Return the [x, y] coordinate for the center point of the cell that contains the specified text.  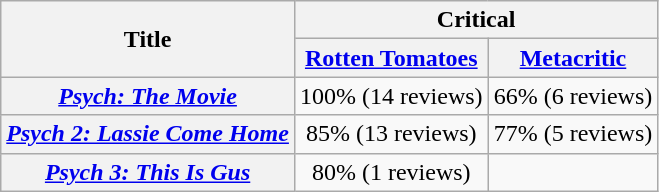
Psych 3: This Is Gus [148, 172]
Critical [476, 20]
80% (1 reviews) [391, 172]
Rotten Tomatoes [391, 58]
66% (6 reviews) [573, 96]
85% (13 reviews) [391, 134]
Psych: The Movie [148, 96]
Title [148, 39]
Metacritic [573, 58]
Psych 2: Lassie Come Home [148, 134]
100% (14 reviews) [391, 96]
77% (5 reviews) [573, 134]
